Determine the (x, y) coordinate at the center of the cell enclosing the given text.  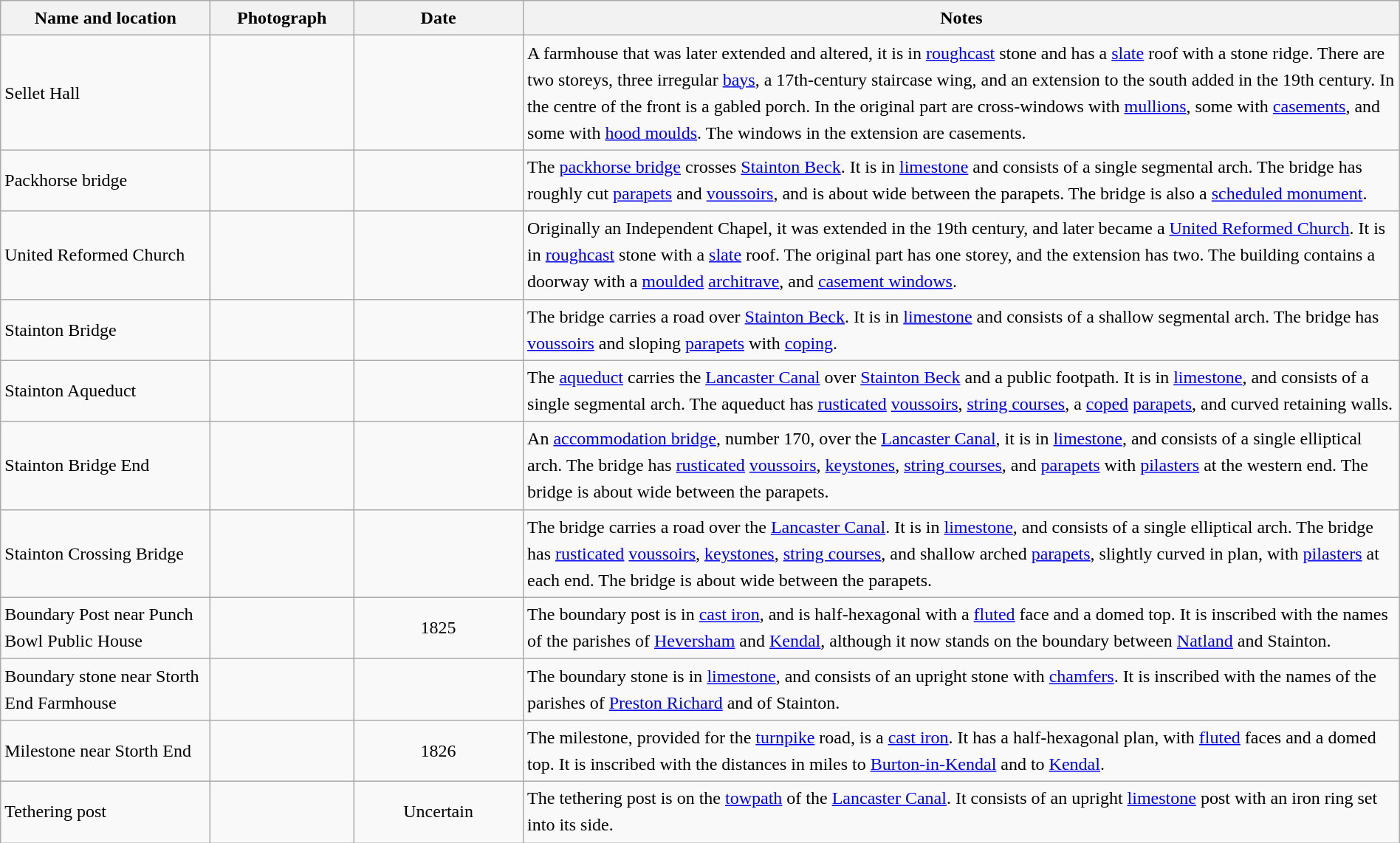
Date (439, 18)
Name and location (106, 18)
Tethering post (106, 812)
Notes (961, 18)
Sellet Hall (106, 93)
1825 (439, 627)
Milestone near Storth End (106, 750)
Stainton Bridge End (106, 465)
Boundary stone near Storth End Farmhouse (106, 689)
United Reformed Church (106, 255)
The tethering post is on the towpath of the Lancaster Canal. It consists of an upright limestone post with an iron ring set into its side. (961, 812)
Stainton Bridge (106, 329)
Boundary Post near Punch Bowl Public House (106, 627)
Photograph (282, 18)
1826 (439, 750)
Packhorse bridge (106, 180)
Stainton Aqueduct (106, 391)
Stainton Crossing Bridge (106, 554)
Uncertain (439, 812)
